Capture the cell that displays the provided text and extract its (x, y) central coordinate. 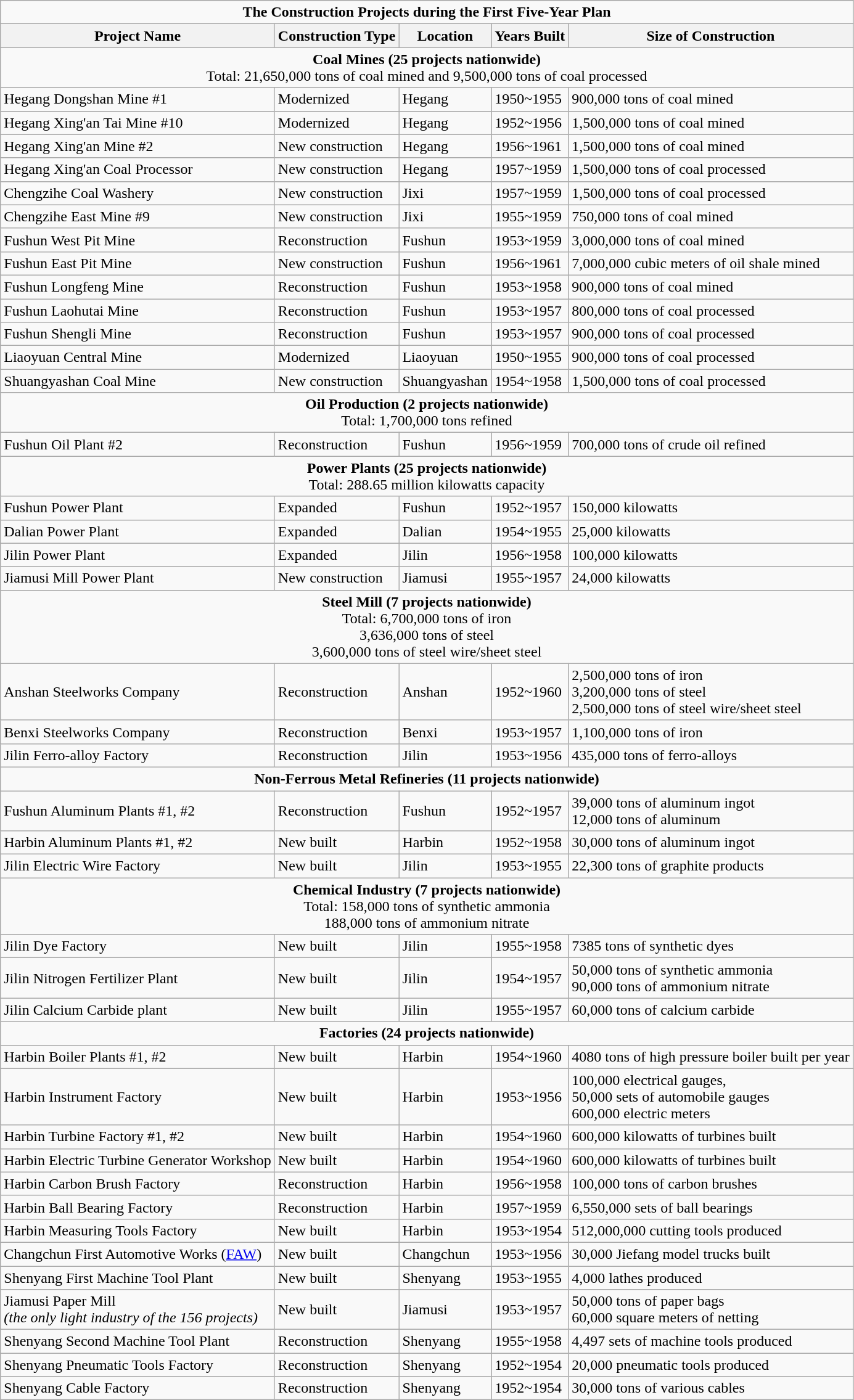
Benxi Steelworks Company (138, 732)
3,000,000 tons of coal mined (711, 240)
Fushun Laohutai Mine (138, 310)
Jilin Power Plant (138, 555)
Harbin Boiler Plants #1, #2 (138, 1057)
50,000 tons of synthetic ammonia90,000 tons of ammonium nitrate (711, 978)
Coal Mines (25 projects nationwide)Total: 21,650,000 tons of coal mined and 9,500,000 tons of coal processed (427, 68)
1954~1958 (530, 381)
Harbin Ball Bearing Factory (138, 1207)
1952~1958 (530, 843)
800,000 tons of coal processed (711, 310)
Fushun Longfeng Mine (138, 287)
Harbin Carbon Brush Factory (138, 1184)
Oil Production (2 projects nationwide)Total: 1,700,000 tons refined (427, 413)
Chengzihe Coal Washery (138, 193)
1,100,000 tons of iron (711, 732)
Years Built (530, 36)
Factories (24 projects nationwide) (427, 1033)
30,000 Jiefang model trucks built (711, 1254)
Chemical Industry (7 projects nationwide)Total: 158,000 tons of synthetic ammonia188,000 tons of ammonium nitrate (427, 906)
Jilin Nitrogen Fertilizer Plant (138, 978)
1955~1959 (530, 216)
30,000 tons of aluminum ingot (711, 843)
Liaoyuan Central Mine (138, 358)
50,000 tons of paper bags60,000 square meters of netting (711, 1309)
Hegang Dongshan Mine #1 (138, 99)
1954~1955 (530, 531)
Jiamusi Mill Power Plant (138, 578)
2,500,000 tons of iron3,200,000 tons of steel2,500,000 tons of steel wire/sheet steel (711, 692)
The Construction Projects during the First Five-Year Plan (427, 12)
Hegang Xing'an Coal Processor (138, 170)
60,000 tons of calcium carbide (711, 1010)
Size of Construction (711, 36)
700,000 tons of crude oil refined (711, 444)
100,000 kilowatts (711, 555)
Jiamusi Paper Mill(the only light industry of the 156 projects) (138, 1309)
Fushun East Pit Mine (138, 263)
Shenyang First Machine Tool Plant (138, 1278)
Fushun Shengli Mine (138, 334)
Project Name (138, 36)
7,000,000 cubic meters of oil shale mined (711, 263)
Power Plants (25 projects nationwide)Total: 288.65 million kilowatts capacity (427, 476)
Shenyang Pneumatic Tools Factory (138, 1365)
Fushun Power Plant (138, 508)
22,300 tons of graphite products (711, 866)
4,497 sets of machine tools produced (711, 1341)
Dalian (445, 531)
Jilin Electric Wire Factory (138, 866)
Benxi (445, 732)
1952~1960 (530, 692)
150,000 kilowatts (711, 508)
Anshan (445, 692)
Liaoyuan (445, 358)
100,000 electrical gauges,50,000 sets of automobile gauges600,000 electric meters (711, 1097)
Jilin Ferro-alloy Factory (138, 755)
Hegang Xing'an Mine #2 (138, 146)
Chengzihe East Mine #9 (138, 216)
Location (445, 36)
Harbin Electric Turbine Generator Workshop (138, 1160)
Shenyang Second Machine Tool Plant (138, 1341)
Non-Ferrous Metal Refineries (11 projects nationwide) (427, 779)
1952~1956 (530, 123)
1953~1954 (530, 1230)
Steel Mill (7 projects nationwide)Total: 6,700,000 tons of iron3,636,000 tons of steel3,600,000 tons of steel wire/sheet steel (427, 626)
Fushun Oil Plant #2 (138, 444)
Anshan Steelworks Company (138, 692)
4,000 lathes produced (711, 1278)
Harbin Instrument Factory (138, 1097)
Fushun West Pit Mine (138, 240)
Shuangyashan (445, 381)
39,000 tons of aluminum ingot12,000 tons of aluminum (711, 810)
6,550,000 sets of ball bearings (711, 1207)
7385 tons of synthetic dyes (711, 946)
30,000 tons of various cables (711, 1388)
1954~1957 (530, 978)
1956~1959 (530, 444)
4080 tons of high pressure boiler built per year (711, 1057)
750,000 tons of coal mined (711, 216)
Harbin Measuring Tools Factory (138, 1230)
435,000 tons of ferro-alloys (711, 755)
Jilin Dye Factory (138, 946)
100,000 tons of carbon brushes (711, 1184)
512,000,000 cutting tools produced (711, 1230)
25,000 kilowatts (711, 531)
Hegang Xing'an Tai Mine #10 (138, 123)
Changchun (445, 1254)
Fushun Aluminum Plants #1, #2 (138, 810)
Dalian Power Plant (138, 531)
20,000 pneumatic tools produced (711, 1365)
Shuangyashan Coal Mine (138, 381)
Harbin Turbine Factory #1, #2 (138, 1137)
Construction Type (337, 36)
24,000 kilowatts (711, 578)
1953~1958 (530, 287)
Harbin Aluminum Plants #1, #2 (138, 843)
Jilin Calcium Carbide plant (138, 1010)
Changchun First Automotive Works (FAW) (138, 1254)
1953~1959 (530, 240)
Shenyang Cable Factory (138, 1388)
